Find where the given text appears and provide that cell's center as [x, y] coordinate. 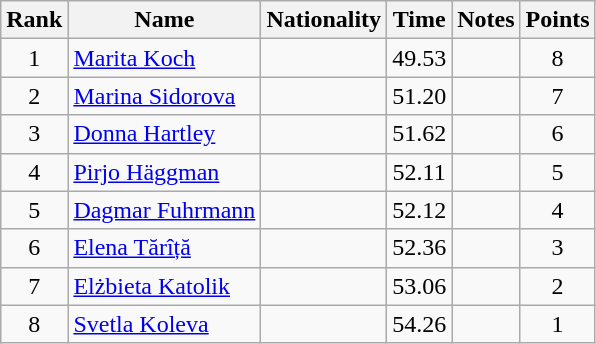
52.36 [420, 248]
52.11 [420, 172]
Nationality [324, 20]
53.06 [420, 286]
52.12 [420, 210]
Notes [486, 20]
Svetla Koleva [164, 324]
Rank [34, 20]
Marita Koch [164, 58]
Marina Sidorova [164, 96]
Elena Tărîță [164, 248]
Name [164, 20]
54.26 [420, 324]
Points [558, 20]
Dagmar Fuhrmann [164, 210]
51.20 [420, 96]
49.53 [420, 58]
Pirjo Häggman [164, 172]
Time [420, 20]
51.62 [420, 134]
Donna Hartley [164, 134]
Elżbieta Katolik [164, 286]
